Search for the cell housing the specified text and yield its (X, Y) center coordinate. 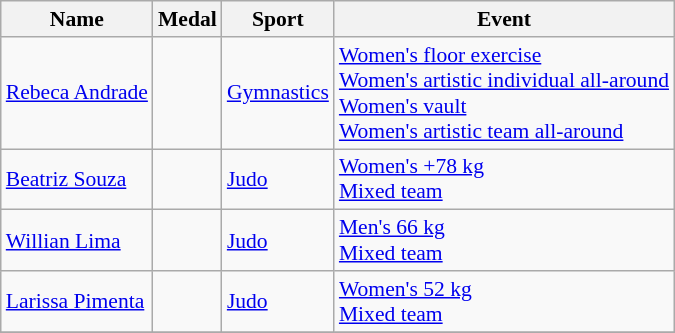
Willian Lima (77, 240)
Women's floor exerciseWomen's artistic individual all-aroundWomen's vaultWomen's artistic team all-around (504, 93)
Medal (188, 19)
Sport (278, 19)
Women's 52 kgMixed team (504, 302)
Beatriz Souza (77, 180)
Name (77, 19)
Men's 66 kgMixed team (504, 240)
Gymnastics (278, 93)
Women's +78 kgMixed team (504, 180)
Larissa Pimenta (77, 302)
Event (504, 19)
Rebeca Andrade (77, 93)
